Find where the given text appears and provide that cell's center as (x, y) coordinate. 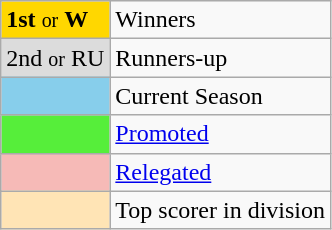
2nd or RU (56, 58)
Promoted (220, 134)
Current Season (220, 96)
Winners (220, 20)
Runners-up (220, 58)
Top scorer in division (220, 210)
1st or W (56, 20)
Relegated (220, 172)
